Identify which cell holds the provided text, then report its [x, y] central coordinate. 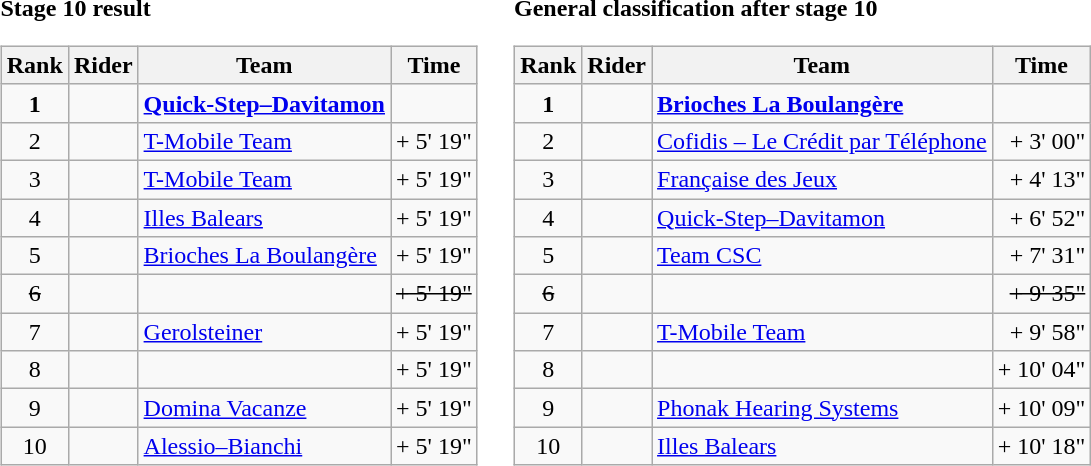
Team CSC [822, 256]
Domina Vacanze [264, 408]
+ 9' 58" [1042, 332]
+ 10' 04" [1042, 370]
Alessio–Bianchi [264, 446]
Cofidis – Le Crédit par Téléphone [822, 141]
+ 6' 52" [1042, 217]
+ 4' 13" [1042, 179]
+ 3' 00" [1042, 141]
Phonak Hearing Systems [822, 408]
+ 10' 09" [1042, 408]
+ 7' 31" [1042, 256]
Gerolsteiner [264, 332]
Française des Jeux [822, 179]
+ 10' 18" [1042, 446]
+ 9' 35" [1042, 294]
